Return the [x, y] coordinate for the center point of the cell that contains the specified text.  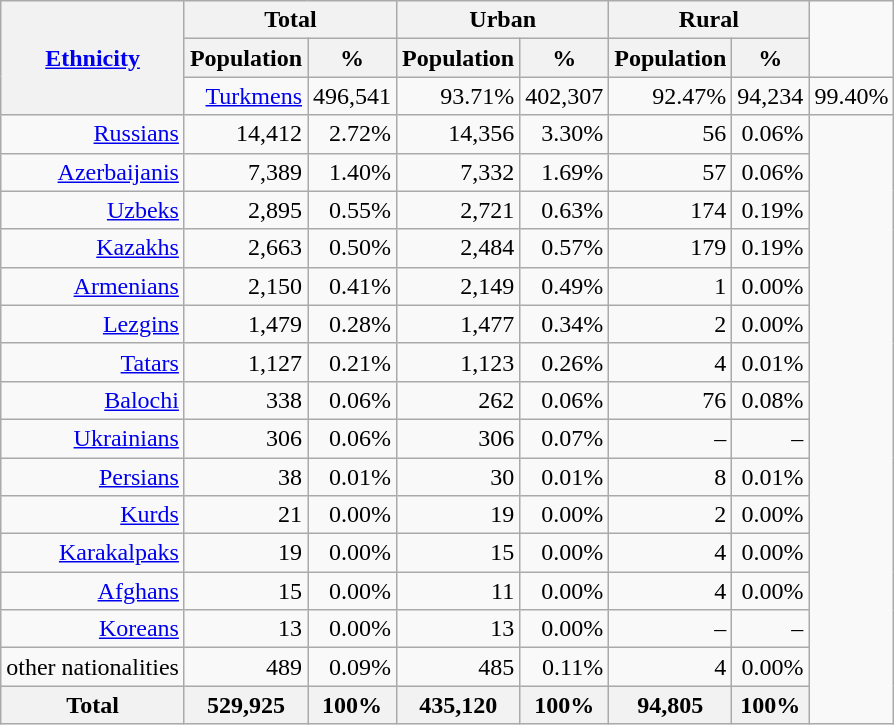
1,127 [246, 362]
Kazakhs [93, 248]
2,895 [246, 210]
Urban [503, 20]
262 [458, 400]
30 [458, 477]
Balochi [93, 400]
0.26% [564, 362]
0.11% [564, 667]
2,484 [458, 248]
0.55% [352, 210]
Koreans [93, 629]
38 [246, 477]
0.63% [564, 210]
other nationalities [93, 667]
Tatars [93, 362]
1,123 [458, 362]
489 [246, 667]
1.40% [352, 172]
76 [670, 400]
1 [670, 286]
7,389 [246, 172]
0.08% [770, 400]
174 [670, 210]
Uzbeks [93, 210]
2,149 [458, 286]
0.21% [352, 362]
0.50% [352, 248]
21 [246, 515]
338 [246, 400]
Persians [93, 477]
0.57% [564, 248]
402,307 [564, 96]
94,234 [770, 96]
99.40% [852, 96]
7,332 [458, 172]
2,721 [458, 210]
14,412 [246, 134]
14,356 [458, 134]
94,805 [670, 705]
1,477 [458, 324]
496,541 [352, 96]
Azerbaijanis [93, 172]
92.47% [670, 96]
1.69% [564, 172]
179 [670, 248]
3.30% [564, 134]
Armenians [93, 286]
11 [458, 591]
529,925 [246, 705]
Lezgins [93, 324]
Ukrainians [93, 438]
Russians [93, 134]
0.41% [352, 286]
1,479 [246, 324]
0.28% [352, 324]
Turkmens [246, 96]
2,663 [246, 248]
93.71% [458, 96]
56 [670, 134]
Ethnicity [93, 58]
0.09% [352, 667]
Afghans [93, 591]
435,120 [458, 705]
Karakalpaks [93, 553]
2.72% [352, 134]
Kurds [93, 515]
Rural [709, 20]
0.07% [564, 438]
0.34% [564, 324]
57 [670, 172]
2,150 [246, 286]
485 [458, 667]
8 [670, 477]
0.49% [564, 286]
